Identify which cell holds the provided text, then report its [X, Y] central coordinate. 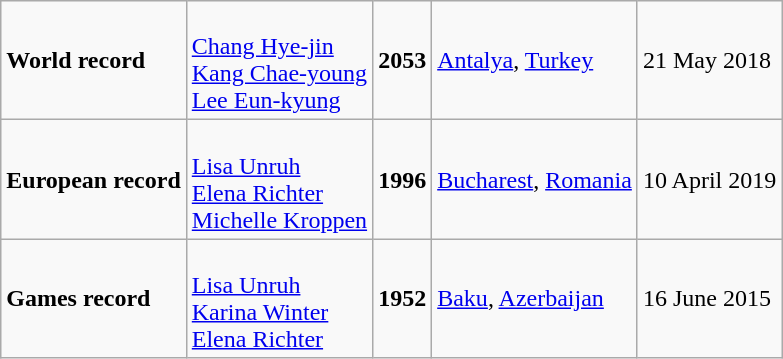
2053 [402, 60]
Baku, Azerbaijan [535, 298]
10 April 2019 [709, 180]
21 May 2018 [709, 60]
Chang Hye-jinKang Chae-youngLee Eun-kyung [279, 60]
World record [94, 60]
Antalya, Turkey [535, 60]
1952 [402, 298]
16 June 2015 [709, 298]
Bucharest, Romania [535, 180]
Games record [94, 298]
Lisa UnruhElena RichterMichelle Kroppen [279, 180]
1996 [402, 180]
European record [94, 180]
Lisa UnruhKarina WinterElena Richter [279, 298]
